Output the (x, y) coordinate of the center of the cell containing the given text.  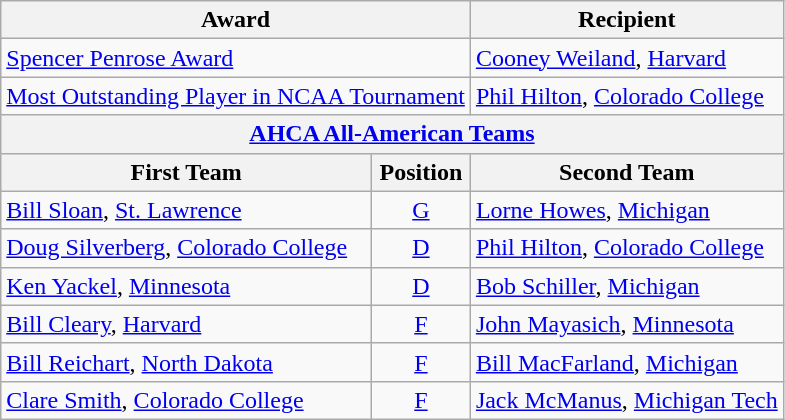
Bob Schiller, Michigan (626, 286)
Award (236, 20)
Bill Reichart, North Dakota (186, 362)
Lorne Howes, Michigan (626, 210)
AHCA All-American Teams (392, 134)
First Team (186, 172)
G (422, 210)
Ken Yackel, Minnesota (186, 286)
Most Outstanding Player in NCAA Tournament (236, 96)
Spencer Penrose Award (236, 58)
Cooney Weiland, Harvard (626, 58)
Jack McManus, Michigan Tech (626, 400)
Second Team (626, 172)
Recipient (626, 20)
John Mayasich, Minnesota (626, 324)
Position (422, 172)
Clare Smith, Colorado College (186, 400)
Bill Cleary, Harvard (186, 324)
Bill MacFarland, Michigan (626, 362)
Bill Sloan, St. Lawrence (186, 210)
Doug Silverberg, Colorado College (186, 248)
